Pinpoint the cell where the given text exists, returning its (x, y) midpoint coordinate. 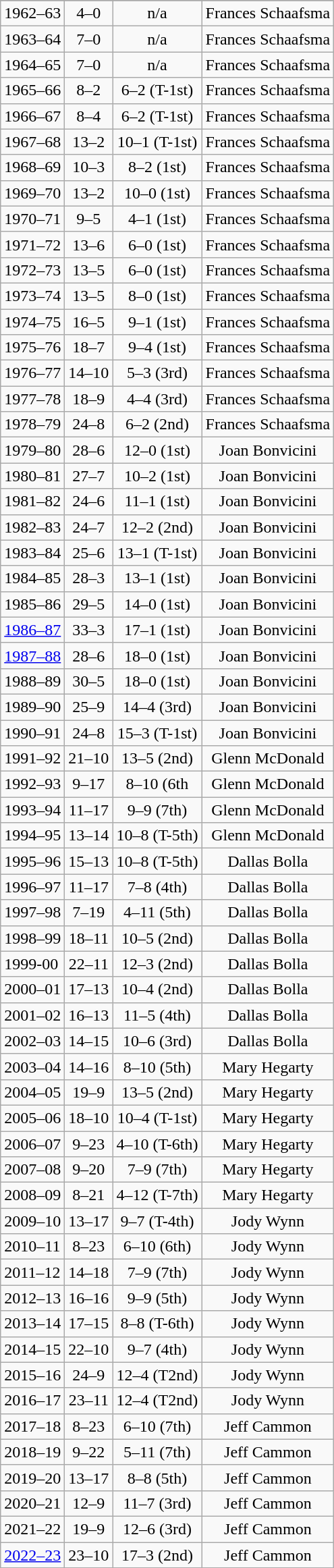
9–1 (1st) (157, 322)
2015–16 (32, 1375)
1988–89 (32, 681)
1982–83 (32, 527)
1990–91 (32, 732)
10–6 (3rd) (157, 1041)
8–0 (1st) (157, 296)
2020–21 (32, 1503)
1968–69 (32, 167)
1969–70 (32, 193)
1963–64 (32, 39)
14–0 (1st) (157, 604)
1987–88 (32, 655)
10–3 (89, 167)
4–11 (5th) (157, 913)
17–1 (1st) (157, 630)
1999-00 (32, 964)
23–10 (89, 1555)
17–3 (2nd) (157, 1555)
8–8 (T-6th) (157, 1324)
1966–67 (32, 116)
13–14 (89, 836)
14–4 (3rd) (157, 707)
30–5 (89, 681)
1981–82 (32, 502)
1977–78 (32, 399)
15–3 (T-1st) (157, 732)
21–10 (89, 759)
10–4 (T-1st) (157, 1118)
11–7 (3rd) (157, 1503)
17–15 (89, 1324)
1991–92 (32, 759)
2018–19 (32, 1452)
9–17 (89, 784)
6–10 (6th) (157, 1247)
6–10 (7th) (157, 1426)
2016–17 (32, 1401)
9–5 (89, 219)
2017–18 (32, 1426)
2002–03 (32, 1041)
24–6 (89, 502)
8–10 (5th) (157, 1066)
4–4 (3rd) (157, 399)
1971–72 (32, 244)
5–3 (3rd) (157, 373)
2008–09 (32, 1195)
1974–75 (32, 322)
2000–01 (32, 990)
2005–06 (32, 1118)
2010–11 (32, 1247)
16–16 (89, 1298)
10–1 (T-1st) (157, 142)
33–3 (89, 630)
1983–84 (32, 553)
5–11 (7th) (157, 1452)
8–8 (5th) (157, 1478)
12–0 (1st) (157, 450)
1965–66 (32, 90)
24–9 (89, 1375)
9–20 (89, 1170)
1976–77 (32, 373)
1973–74 (32, 296)
9–9 (7th) (157, 810)
2001–02 (32, 1015)
6–2 (2nd) (157, 425)
1970–71 (32, 219)
2019–20 (32, 1478)
2009–10 (32, 1221)
9–23 (89, 1144)
1967–68 (32, 142)
13–6 (89, 244)
1998–99 (32, 938)
13–1 (1st) (157, 578)
14–10 (89, 373)
12–2 (2nd) (157, 527)
25–6 (89, 553)
2013–14 (32, 1324)
2022–23 (32, 1555)
8–10 (6th (157, 784)
2011–12 (32, 1272)
18–10 (89, 1118)
1975–76 (32, 348)
1980–81 (32, 476)
18–7 (89, 348)
2021–22 (32, 1529)
2003–04 (32, 1066)
7–8 (4th) (157, 887)
8–2 (1st) (157, 167)
10–5 (2nd) (157, 938)
29–5 (89, 604)
22–10 (89, 1349)
1996–97 (32, 887)
1978–79 (32, 425)
1964–65 (32, 65)
1985–86 (32, 604)
12–9 (89, 1503)
18–9 (89, 399)
25–9 (89, 707)
9–9 (5th) (157, 1298)
1986–87 (32, 630)
4–1 (1st) (157, 219)
13–1 (T-1st) (157, 553)
9–4 (1st) (157, 348)
10–4 (2nd) (157, 990)
2006–07 (32, 1144)
16–5 (89, 322)
4–12 (T-7th) (157, 1195)
1995–96 (32, 861)
1979–80 (32, 450)
27–7 (89, 476)
9–22 (89, 1452)
1989–90 (32, 707)
7–19 (89, 913)
2012–13 (32, 1298)
1997–98 (32, 913)
10–0 (1st) (157, 193)
12–3 (2nd) (157, 964)
14–16 (89, 1066)
11–5 (4th) (157, 1015)
8–2 (89, 90)
1984–85 (32, 578)
10–2 (1st) (157, 476)
2014–15 (32, 1349)
22–11 (89, 964)
23–11 (89, 1401)
15–13 (89, 861)
1972–73 (32, 270)
2004–05 (32, 1092)
9–7 (4th) (157, 1349)
16–13 (89, 1015)
12–6 (3rd) (157, 1529)
18–11 (89, 938)
8–4 (89, 116)
17–13 (89, 990)
1993–94 (32, 810)
28–3 (89, 578)
14–15 (89, 1041)
4–0 (89, 13)
14–18 (89, 1272)
4–10 (T-6th) (157, 1144)
1994–95 (32, 836)
24–7 (89, 527)
9–7 (T-4th) (157, 1221)
8–21 (89, 1195)
11–1 (1st) (157, 502)
1962–63 (32, 13)
1992–93 (32, 784)
2007–08 (32, 1170)
